Output the [X, Y] coordinate of the center of the cell containing the given text.  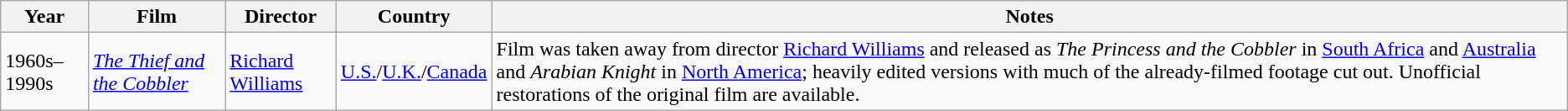
Country [414, 17]
1960s–1990s [45, 71]
U.S./U.K./Canada [414, 71]
Richard Williams [281, 71]
Director [281, 17]
Year [45, 17]
The Thief and the Cobbler [156, 71]
Notes [1029, 17]
Film [156, 17]
